Return [x, y] of the center of cell containing provided text 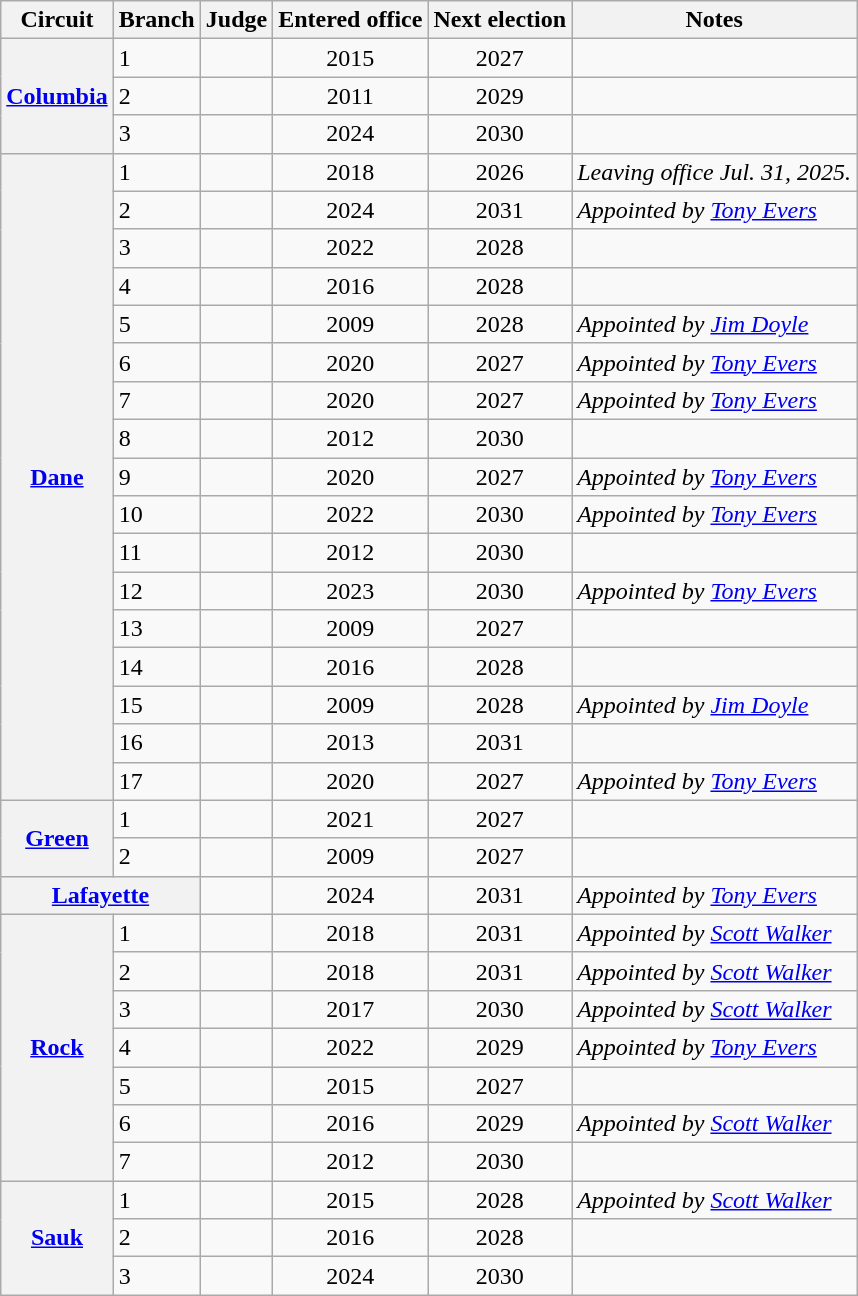
2013 [350, 743]
Sauk [57, 1238]
2026 [500, 172]
13 [156, 629]
2023 [350, 591]
14 [156, 667]
12 [156, 591]
Lafayette [101, 895]
Notes [714, 20]
8 [156, 438]
11 [156, 553]
Dane [57, 476]
Green [57, 838]
9 [156, 477]
Columbia [57, 96]
Leaving office Jul. 31, 2025. [714, 172]
Circuit [57, 20]
Judge [236, 20]
2011 [350, 96]
2021 [350, 819]
2017 [350, 1009]
Branch [156, 20]
16 [156, 743]
17 [156, 781]
Next election [500, 20]
15 [156, 705]
Entered office [350, 20]
Rock [57, 1047]
10 [156, 515]
